Capture the cell that displays the provided text and extract its [x, y] central coordinate. 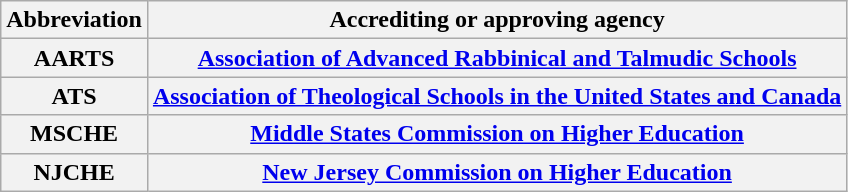
AARTS [74, 58]
Association of Advanced Rabbinical and Talmudic Schools [496, 58]
Accrediting or approving agency [496, 20]
NJCHE [74, 172]
New Jersey Commission on Higher Education [496, 172]
Middle States Commission on Higher Education [496, 134]
Association of Theological Schools in the United States and Canada [496, 96]
MSCHE [74, 134]
ATS [74, 96]
Abbreviation [74, 20]
